Pinpoint the cell where the given text exists, returning its [X, Y] midpoint coordinate. 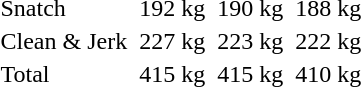
223 kg [250, 41]
227 kg [172, 41]
